Capture the cell that displays the provided text and extract its (X, Y) central coordinate. 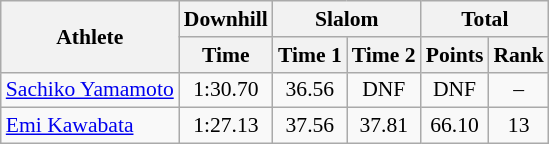
37.56 (310, 126)
Slalom (347, 19)
Time (226, 55)
13 (518, 126)
Emi Kawabata (90, 126)
37.81 (384, 126)
Athlete (90, 36)
36.56 (310, 90)
Total (485, 19)
Points (455, 55)
1:27.13 (226, 126)
1:30.70 (226, 90)
Time 1 (310, 55)
– (518, 90)
Downhill (226, 19)
Rank (518, 55)
66.10 (455, 126)
Sachiko Yamamoto (90, 90)
Time 2 (384, 55)
